For the text-containing cell, return its midpoint in [x, y] coordinate format. 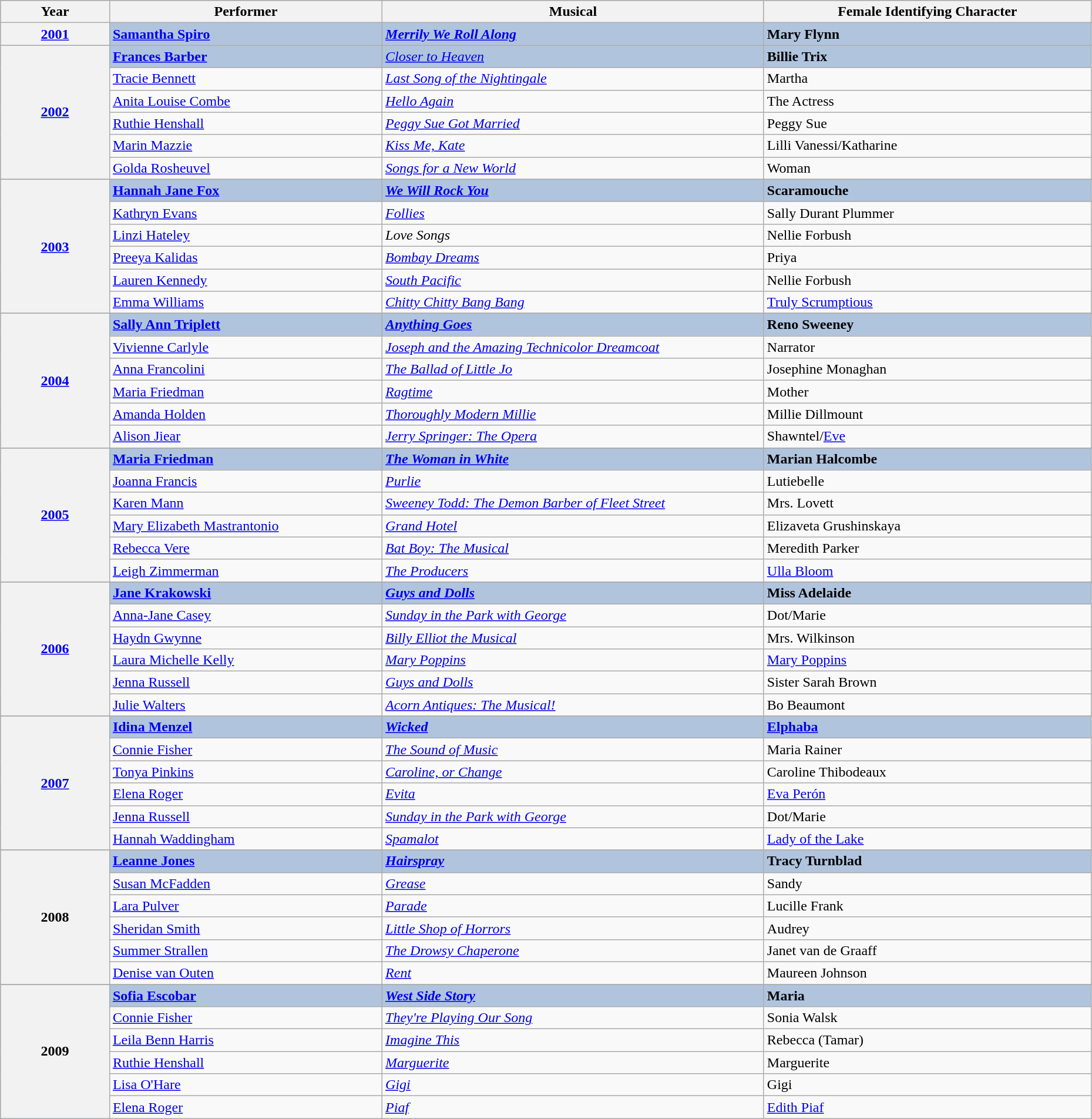
Haydn Gwynne [246, 637]
Golda Rosheuvel [246, 168]
West Side Story [573, 996]
Lucille Frank [927, 906]
Purlie [573, 481]
Maureen Johnson [927, 973]
Sonia Walsk [927, 1018]
Marin Mazzie [246, 146]
Vivienne Carlyle [246, 347]
Ulla Bloom [927, 570]
Hannah Jane Fox [246, 190]
Sally Ann Triplett [246, 325]
Hello Again [573, 101]
Emma Williams [246, 303]
Lilli Vanessi/Katharine [927, 146]
Reno Sweeney [927, 325]
Sandy [927, 883]
Janet van de Graaff [927, 950]
Eva Perón [927, 794]
Sofia Escobar [246, 996]
Maria [927, 996]
Grand Hotel [573, 526]
Parade [573, 906]
The Sound of Music [573, 750]
Bo Beaumont [927, 705]
Peggy Sue Got Married [573, 123]
Rebecca (Tamar) [927, 1040]
Karen Mann [246, 503]
Millie Dillmount [927, 414]
Josephine Monaghan [927, 369]
Meredith Parker [927, 548]
2008 [55, 917]
Tracie Bennett [246, 79]
Leila Benn Harris [246, 1040]
Ragtime [573, 392]
Julie Walters [246, 705]
Laura Michelle Kelly [246, 660]
Billie Trix [927, 56]
Caroline Thibodeaux [927, 772]
Lutiebelle [927, 481]
Truly Scrumptious [927, 303]
2001 [55, 34]
Preeya Kalidas [246, 257]
Peggy Sue [927, 123]
South Pacific [573, 280]
Lisa O'Hare [246, 1085]
Idina Menzel [246, 727]
Mother [927, 392]
Sally Durant Plummer [927, 213]
Grease [573, 883]
Priya [927, 257]
Piaf [573, 1107]
2003 [55, 246]
Denise van Outen [246, 973]
Anna Francolini [246, 369]
2004 [55, 381]
Sheridan Smith [246, 928]
Hannah Waddingham [246, 839]
Kathryn Evans [246, 213]
Merrily We Roll Along [573, 34]
Mary Flynn [927, 34]
Sister Sarah Brown [927, 683]
Summer Strallen [246, 950]
Mrs. Lovett [927, 503]
2005 [55, 515]
Evita [573, 794]
Follies [573, 213]
Lady of the Lake [927, 839]
Songs for a New World [573, 168]
2009 [55, 1051]
Shawntel/Eve [927, 436]
Anna-Jane Casey [246, 615]
Scaramouche [927, 190]
Susan McFadden [246, 883]
Amanda Holden [246, 414]
Elphaba [927, 727]
Woman [927, 168]
Female Identifying Character [927, 12]
Wicked [573, 727]
The Ballad of Little Jo [573, 369]
Tracy Turnblad [927, 861]
Audrey [927, 928]
Performer [246, 12]
Anita Louise Combe [246, 101]
Samantha Spiro [246, 34]
The Producers [573, 570]
Spamalot [573, 839]
Joseph and the Amazing Technicolor Dreamcoat [573, 347]
Edith Piaf [927, 1107]
The Woman in White [573, 459]
Rebecca Vere [246, 548]
The Drowsy Chaperone [573, 950]
Leanne Jones [246, 861]
Bombay Dreams [573, 257]
We Will Rock You [573, 190]
Jerry Springer: The Opera [573, 436]
Billy Elliot the Musical [573, 637]
Joanna Francis [246, 481]
Thoroughly Modern Millie [573, 414]
Closer to Heaven [573, 56]
Leigh Zimmerman [246, 570]
Year [55, 12]
Sweeney Todd: The Demon Barber of Fleet Street [573, 503]
Kiss Me, Kate [573, 146]
Hairspray [573, 861]
Narrator [927, 347]
Acorn Antiques: The Musical! [573, 705]
Imagine This [573, 1040]
Mary Elizabeth Mastrantonio [246, 526]
Bat Boy: The Musical [573, 548]
Caroline, or Change [573, 772]
Lara Pulver [246, 906]
Frances Barber [246, 56]
Martha [927, 79]
Mrs. Wilkinson [927, 637]
Little Shop of Horrors [573, 928]
Lauren Kennedy [246, 280]
Musical [573, 12]
They're Playing Our Song [573, 1018]
Love Songs [573, 235]
Elizaveta Grushinskaya [927, 526]
The Actress [927, 101]
2007 [55, 783]
Jane Krakowski [246, 593]
Linzi Hateley [246, 235]
Marian Halcombe [927, 459]
Last Song of the Nightingale [573, 79]
Rent [573, 973]
Maria Rainer [927, 750]
2002 [55, 112]
Miss Adelaide [927, 593]
Chitty Chitty Bang Bang [573, 303]
Anything Goes [573, 325]
2006 [55, 648]
Alison Jiear [246, 436]
Tonya Pinkins [246, 772]
